Return the (X, Y) coordinate for the center point of the cell that contains the specified text.  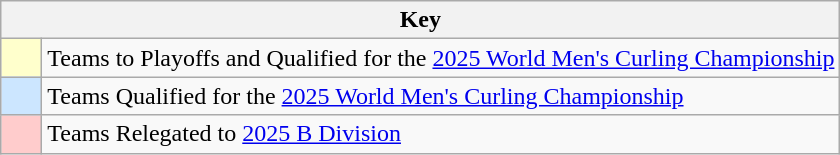
Teams to Playoffs and Qualified for the 2025 World Men's Curling Championship (441, 58)
Teams Relegated to 2025 B Division (441, 134)
Teams Qualified for the 2025 World Men's Curling Championship (441, 96)
Key (420, 20)
